From the cell containing the given text, extract its center point as (X, Y) coordinate. 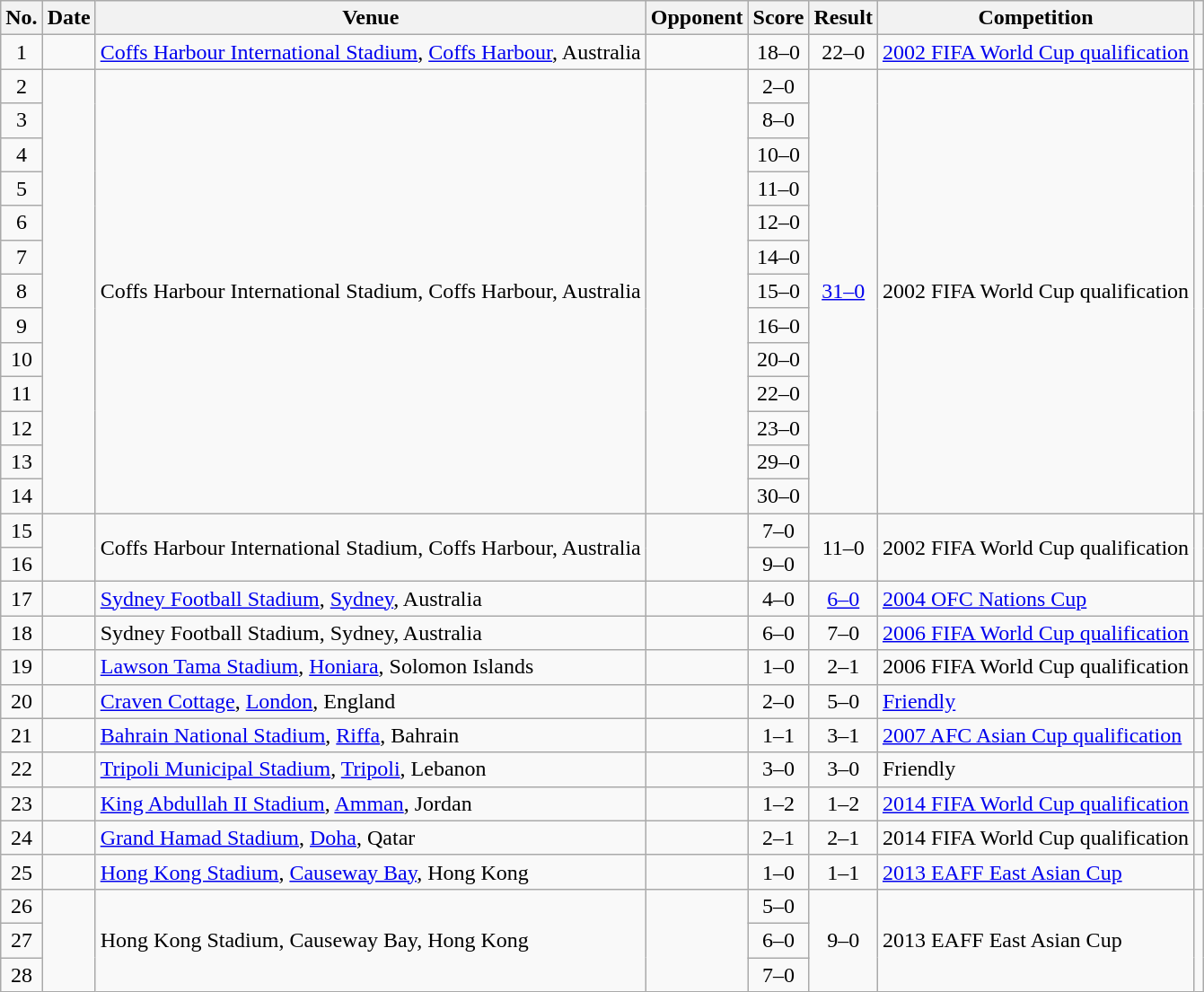
Venue (370, 18)
Competition (1035, 18)
28 (22, 974)
29–0 (778, 462)
6 (22, 223)
Opponent (697, 18)
25 (22, 872)
Craven Cottage, London, England (370, 701)
No. (22, 18)
30–0 (778, 496)
13 (22, 462)
18–0 (778, 52)
16–0 (778, 325)
27 (22, 940)
16 (22, 565)
12 (22, 428)
Date (68, 18)
4 (22, 154)
14–0 (778, 257)
5 (22, 189)
23–0 (778, 428)
20 (22, 701)
20–0 (778, 359)
19 (22, 667)
26 (22, 906)
24 (22, 838)
Grand Hamad Stadium, Doha, Qatar (370, 838)
Tripoli Municipal Stadium, Tripoli, Lebanon (370, 769)
15–0 (778, 291)
4–0 (778, 599)
15 (22, 531)
8 (22, 291)
18 (22, 633)
3 (22, 120)
31–0 (843, 291)
1 (22, 52)
2 (22, 86)
22 (22, 769)
11 (22, 393)
14 (22, 496)
Lawson Tama Stadium, Honiara, Solomon Islands (370, 667)
10–0 (778, 154)
Result (843, 18)
17 (22, 599)
7 (22, 257)
9 (22, 325)
10 (22, 359)
King Abdullah II Stadium, Amman, Jordan (370, 803)
21 (22, 735)
12–0 (778, 223)
3–1 (843, 735)
Bahrain National Stadium, Riffa, Bahrain (370, 735)
2007 AFC Asian Cup qualification (1035, 735)
23 (22, 803)
2004 OFC Nations Cup (1035, 599)
Score (778, 18)
8–0 (778, 120)
